Return the [x, y] coordinate for the center point of the cell that contains the specified text.  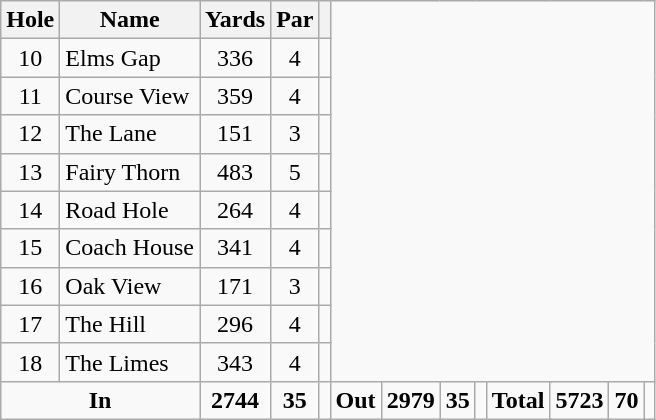
2744 [236, 400]
Out [356, 400]
70 [626, 400]
343 [236, 362]
336 [236, 58]
Fairy Thorn [130, 172]
151 [236, 134]
Hole [30, 20]
18 [30, 362]
2979 [410, 400]
11 [30, 96]
14 [30, 210]
10 [30, 58]
The Hill [130, 324]
15 [30, 248]
17 [30, 324]
341 [236, 248]
Coach House [130, 248]
The Limes [130, 362]
Course View [130, 96]
12 [30, 134]
5723 [580, 400]
Elms Gap [130, 58]
264 [236, 210]
483 [236, 172]
359 [236, 96]
Total [518, 400]
296 [236, 324]
5 [295, 172]
Par [295, 20]
Yards [236, 20]
Name [130, 20]
In [100, 400]
16 [30, 286]
Road Hole [130, 210]
The Lane [130, 134]
13 [30, 172]
171 [236, 286]
Oak View [130, 286]
